Find where the given text appears and provide that cell's center as [X, Y] coordinate. 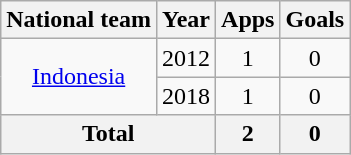
National team [79, 20]
2018 [186, 96]
Apps [248, 20]
2 [248, 134]
Total [108, 134]
Year [186, 20]
Indonesia [79, 77]
2012 [186, 58]
Goals [315, 20]
